Search for the cell housing the specified text and yield its [x, y] center coordinate. 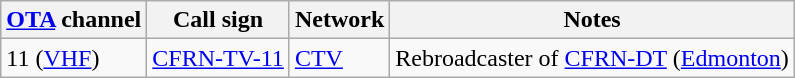
Notes [592, 20]
11 (VHF) [74, 58]
OTA channel [74, 20]
Call sign [218, 20]
CFRN-TV-11 [218, 58]
Network [339, 20]
Rebroadcaster of CFRN-DT (Edmonton) [592, 58]
CTV [339, 58]
